Pinpoint the cell where the given text exists, returning its (x, y) midpoint coordinate. 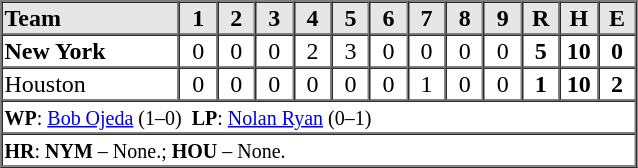
6 (388, 18)
New York (91, 50)
H (579, 18)
WP: Bob Ojeda (1–0) LP: Nolan Ryan (0–1) (319, 116)
Team (91, 18)
4 (312, 18)
Houston (91, 84)
8 (465, 18)
HR: NYM – None.; HOU – None. (319, 150)
E (617, 18)
R (541, 18)
9 (503, 18)
7 (427, 18)
